For the text-containing cell, return its midpoint in [X, Y] coordinate format. 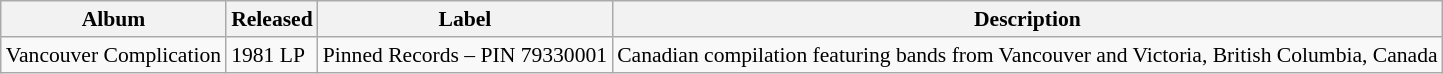
Vancouver Complication [114, 55]
1981 LP [272, 55]
Released [272, 19]
Album [114, 19]
Pinned Records – PIN 79330001 [465, 55]
Canadian compilation featuring bands from Vancouver and Victoria, British Columbia, Canada [1028, 55]
Label [465, 19]
Description [1028, 19]
